For the text-containing cell, return its midpoint in (x, y) coordinate format. 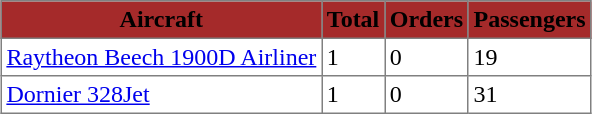
31 (529, 95)
Passengers (529, 20)
Raytheon Beech 1900D Airliner (161, 57)
Dornier 328Jet (161, 95)
Total (354, 20)
Orders (427, 20)
19 (529, 57)
Aircraft (161, 20)
